Detect which cell encompasses the target text, then output its (X, Y) center coordinate. 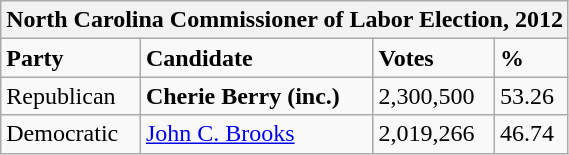
Votes (434, 58)
Party (71, 58)
Candidate (256, 58)
Democratic (71, 134)
Cherie Berry (inc.) (256, 96)
Republican (71, 96)
2,300,500 (434, 96)
53.26 (532, 96)
% (532, 58)
2,019,266 (434, 134)
North Carolina Commissioner of Labor Election, 2012 (285, 20)
46.74 (532, 134)
John C. Brooks (256, 134)
